Extract the (X, Y) coordinate from the center of the cell holding the provided text.  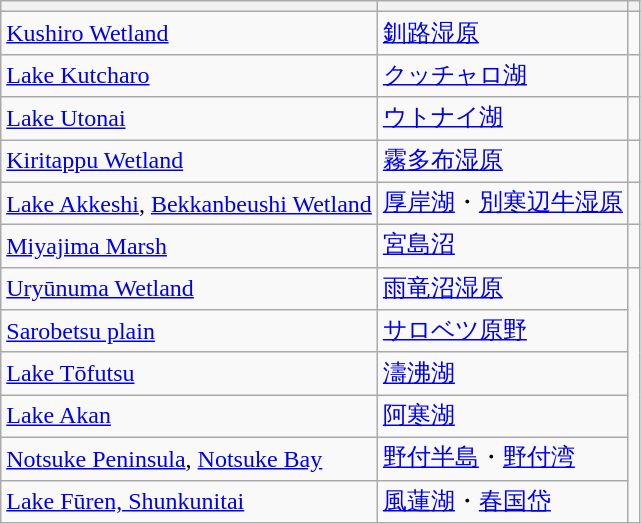
Lake Akan (190, 416)
濤沸湖 (502, 374)
風蓮湖・春国岱 (502, 502)
Lake Fūren, Shunkunitai (190, 502)
Lake Tōfutsu (190, 374)
Notsuke Peninsula, Notsuke Bay (190, 458)
釧路湿原 (502, 34)
Sarobetsu plain (190, 332)
野付半島・野付湾 (502, 458)
Lake Kutcharo (190, 76)
クッチャロ湖 (502, 76)
Kushiro Wetland (190, 34)
Lake Akkeshi, Bekkanbeushi Wetland (190, 204)
霧多布湿原 (502, 162)
Kiritappu Wetland (190, 162)
サロベツ原野 (502, 332)
Lake Utonai (190, 118)
厚岸湖・別寒辺牛湿原 (502, 204)
阿寒湖 (502, 416)
宮島沼 (502, 246)
Uryūnuma Wetland (190, 288)
ウトナイ湖 (502, 118)
Miyajima Marsh (190, 246)
雨竜沼湿原 (502, 288)
